For the text-containing cell, return its midpoint in [x, y] coordinate format. 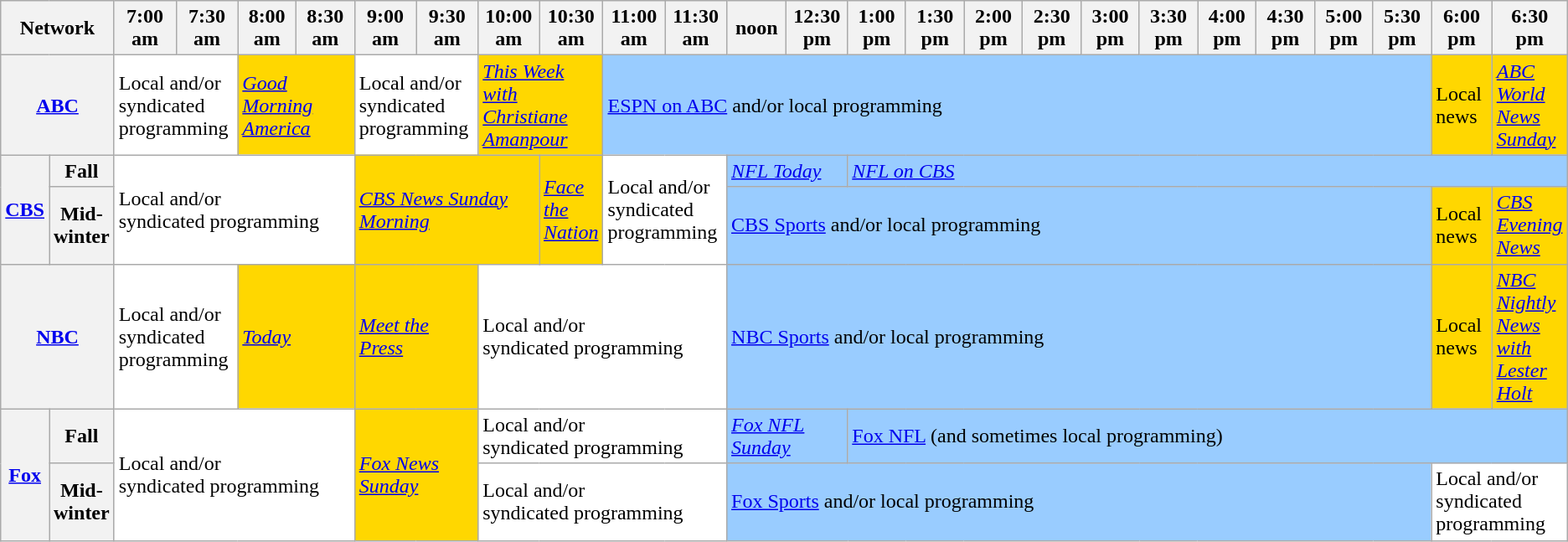
1:00 pm [877, 28]
9:30 am [447, 28]
11:30 am [696, 28]
Fox NFL Sunday [787, 436]
Fox NFL (and sometimes local programming) [1208, 436]
Fox [25, 474]
9:00 am [385, 28]
2:30 pm [1052, 28]
3:00 pm [1111, 28]
ABC [57, 106]
CBS Evening News [1529, 225]
1:30 pm [935, 28]
6:30 pm [1529, 28]
This Week with Christiane Amanpour [541, 106]
CBS News Sunday Morning [446, 209]
5:30 pm [1402, 28]
8:30 am [325, 28]
ESPN on ABC and/or local programming [1017, 106]
NFL Today [787, 171]
8:00 am [267, 28]
10:00 am [509, 28]
2:00 pm [993, 28]
NFL on CBS [1208, 171]
7:30 am [207, 28]
ABC World News Sunday [1529, 106]
Face the Nation [571, 209]
noon [757, 28]
NBC Sports and/or local programming [1079, 337]
CBS Sports and/or local programming [1079, 225]
Network [57, 28]
Good Morning America [297, 106]
11:00 am [634, 28]
6:00 pm [1462, 28]
NBC Nightly News with Lester Holt [1529, 337]
Fox News Sunday [416, 474]
12:30 pm [818, 28]
7:00 am [145, 28]
10:30 am [571, 28]
Meet the Press [416, 337]
NBC [57, 337]
Today [297, 337]
4:00 pm [1227, 28]
3:30 pm [1168, 28]
4:30 pm [1286, 28]
CBS [25, 209]
Fox Sports and/or local programming [1079, 502]
5:00 pm [1344, 28]
